From the cell containing the given text, extract its center point as [X, Y] coordinate. 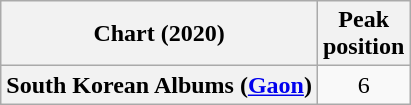
South Korean Albums (Gaon) [160, 85]
Peakposition [363, 34]
6 [363, 85]
Chart (2020) [160, 34]
